Extract the (x, y) coordinate from the center of the cell holding the provided text.  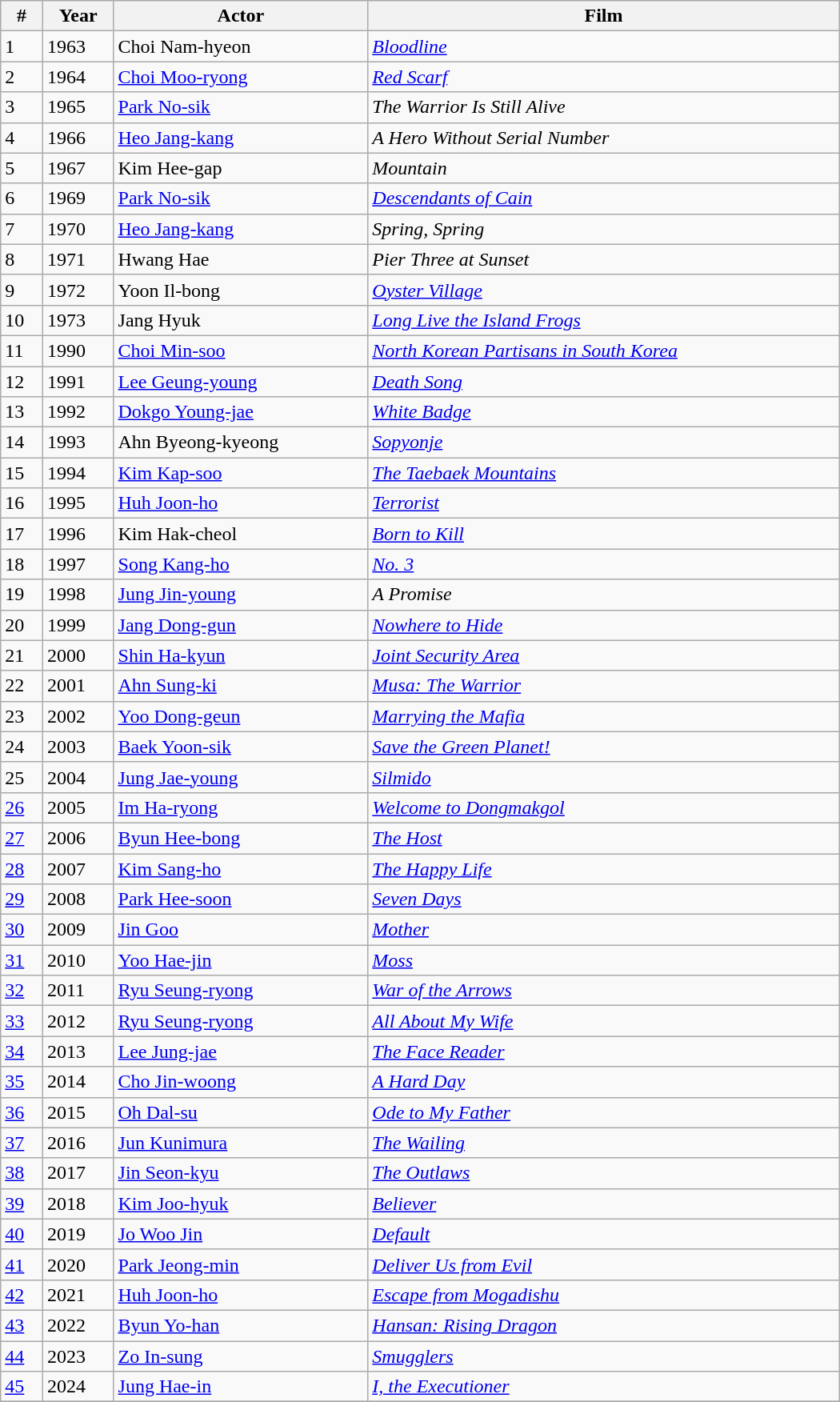
A Promise (603, 595)
41 (22, 1264)
14 (22, 443)
Spring, Spring (603, 229)
2017 (78, 1173)
36 (22, 1112)
2003 (78, 747)
1994 (78, 473)
20 (22, 625)
1964 (78, 77)
11 (22, 350)
Park Hee-soon (241, 899)
37 (22, 1143)
2 (22, 77)
Actor (241, 16)
Nowhere to Hide (603, 625)
Baek Yoon-sik (241, 747)
Believer (603, 1204)
1965 (78, 107)
2010 (78, 960)
12 (22, 382)
Zo In-sung (241, 1356)
2014 (78, 1082)
Jin Seon-kyu (241, 1173)
40 (22, 1234)
Byun Hee-bong (241, 838)
Terrorist (603, 503)
1969 (78, 198)
18 (22, 564)
1963 (78, 46)
13 (22, 412)
1999 (78, 625)
Red Scarf (603, 77)
White Badge (603, 412)
Choi Moo-ryong (241, 77)
Kim Hee-gap (241, 168)
Jung Jin-young (241, 595)
Im Ha-ryong (241, 807)
Pier Three at Sunset (603, 259)
Silmido (603, 777)
1967 (78, 168)
42 (22, 1295)
Yoon Il-bong (241, 290)
No. 3 (603, 564)
Ahn Byeong-kyeong (241, 443)
29 (22, 899)
1973 (78, 320)
19 (22, 595)
44 (22, 1356)
Sopyonje (603, 443)
Jang Hyuk (241, 320)
1970 (78, 229)
1972 (78, 290)
A Hero Without Serial Number (603, 138)
3 (22, 107)
Joint Security Area (603, 655)
32 (22, 991)
Moss (603, 960)
28 (22, 868)
Mountain (603, 168)
2018 (78, 1204)
# (22, 16)
1995 (78, 503)
38 (22, 1173)
Yoo Dong-geun (241, 716)
Jin Goo (241, 930)
Born to Kill (603, 534)
1991 (78, 382)
2019 (78, 1234)
2022 (78, 1325)
6 (22, 198)
Jo Woo Jin (241, 1234)
1966 (78, 138)
Long Live the Island Frogs (603, 320)
7 (22, 229)
Choi Nam-hyeon (241, 46)
Hansan: Rising Dragon (603, 1325)
Kim Hak-cheol (241, 534)
Seven Days (603, 899)
Jun Kunimura (241, 1143)
Song Kang-ho (241, 564)
2004 (78, 777)
1996 (78, 534)
Ahn Sung-ki (241, 686)
2020 (78, 1264)
The Host (603, 838)
1998 (78, 595)
2013 (78, 1051)
1990 (78, 350)
2001 (78, 686)
17 (22, 534)
Choi Min-soo (241, 350)
2005 (78, 807)
2006 (78, 838)
A Hard Day (603, 1082)
5 (22, 168)
I, the Executioner (603, 1387)
2008 (78, 899)
Marrying the Mafia (603, 716)
Dokgo Young-jae (241, 412)
The Face Reader (603, 1051)
27 (22, 838)
2002 (78, 716)
2007 (78, 868)
War of the Arrows (603, 991)
Jung Hae-in (241, 1387)
Death Song (603, 382)
Bloodline (603, 46)
2000 (78, 655)
The Warrior Is Still Alive (603, 107)
16 (22, 503)
25 (22, 777)
2024 (78, 1387)
Kim Joo-hyuk (241, 1204)
2015 (78, 1112)
Oh Dal-su (241, 1112)
34 (22, 1051)
All About My Wife (603, 1021)
45 (22, 1387)
9 (22, 290)
2021 (78, 1295)
Kim Kap-soo (241, 473)
Cho Jin-woong (241, 1082)
2016 (78, 1143)
30 (22, 930)
2012 (78, 1021)
10 (22, 320)
4 (22, 138)
North Korean Partisans in South Korea (603, 350)
33 (22, 1021)
Escape from Mogadishu (603, 1295)
35 (22, 1082)
Welcome to Dongmakgol (603, 807)
Smugglers (603, 1356)
1 (22, 46)
Default (603, 1234)
The Wailing (603, 1143)
Jang Dong-gun (241, 625)
24 (22, 747)
1993 (78, 443)
Shin Ha-kyun (241, 655)
1992 (78, 412)
Save the Green Planet! (603, 747)
8 (22, 259)
15 (22, 473)
2009 (78, 930)
Jung Jae-young (241, 777)
Descendants of Cain (603, 198)
26 (22, 807)
Ode to My Father (603, 1112)
39 (22, 1204)
Kim Sang-ho (241, 868)
Lee Jung-jae (241, 1051)
2011 (78, 991)
Oyster Village (603, 290)
Lee Geung-young (241, 382)
Hwang Hae (241, 259)
Deliver Us from Evil (603, 1264)
22 (22, 686)
2023 (78, 1356)
The Outlaws (603, 1173)
Byun Yo-han (241, 1325)
The Happy Life (603, 868)
Park Jeong-min (241, 1264)
Musa: The Warrior (603, 686)
Mother (603, 930)
The Taebaek Mountains (603, 473)
Year (78, 16)
43 (22, 1325)
Yoo Hae-jin (241, 960)
21 (22, 655)
1997 (78, 564)
23 (22, 716)
31 (22, 960)
1971 (78, 259)
Film (603, 16)
